Capture the cell that displays the provided text and extract its (X, Y) central coordinate. 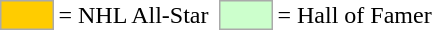
= NHL All-Star (134, 15)
